Identify which cell holds the provided text, then report its (x, y) central coordinate. 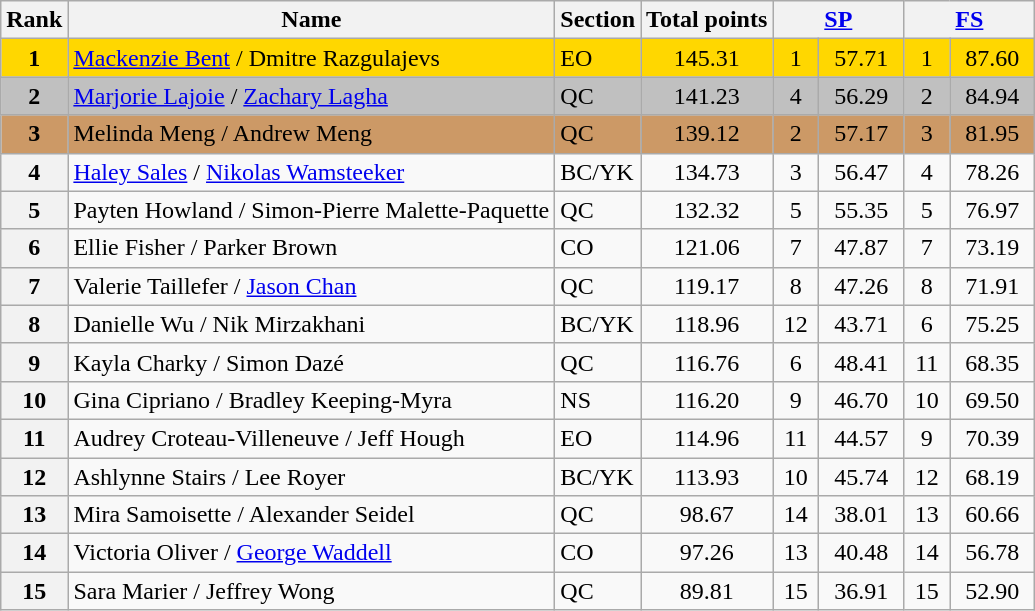
Name (312, 20)
Danielle Wu / Nik Mirzakhani (312, 324)
NS (598, 400)
Gina Cipriano / Bradley Keeping-Myra (312, 400)
Melinda Meng / Andrew Meng (312, 134)
87.60 (992, 58)
52.90 (992, 591)
Total points (707, 20)
89.81 (707, 591)
116.20 (707, 400)
43.71 (862, 324)
76.97 (992, 210)
69.50 (992, 400)
97.26 (707, 553)
71.91 (992, 286)
Marjorie Lajoie / Zachary Lagha (312, 96)
57.71 (862, 58)
141.23 (707, 96)
SP (838, 20)
Haley Sales / Nikolas Wamsteeker (312, 172)
56.47 (862, 172)
119.17 (707, 286)
139.12 (707, 134)
134.73 (707, 172)
73.19 (992, 248)
56.78 (992, 553)
46.70 (862, 400)
FS (970, 20)
Payten Howland / Simon-Pierre Malette-Paquette (312, 210)
121.06 (707, 248)
47.87 (862, 248)
113.93 (707, 477)
75.25 (992, 324)
132.32 (707, 210)
Victoria Oliver / George Waddell (312, 553)
36.91 (862, 591)
60.66 (992, 515)
70.39 (992, 438)
98.67 (707, 515)
68.35 (992, 362)
Section (598, 20)
Rank (34, 20)
116.76 (707, 362)
81.95 (992, 134)
45.74 (862, 477)
56.29 (862, 96)
44.57 (862, 438)
Valerie Taillefer / Jason Chan (312, 286)
68.19 (992, 477)
48.41 (862, 362)
Kayla Charky / Simon Dazé (312, 362)
38.01 (862, 515)
57.17 (862, 134)
Audrey Croteau-Villeneuve / Jeff Hough (312, 438)
118.96 (707, 324)
Sara Marier / Jeffrey Wong (312, 591)
145.31 (707, 58)
Ashlynne Stairs / Lee Royer (312, 477)
Mira Samoisette / Alexander Seidel (312, 515)
Mackenzie Bent / Dmitre Razgulajevs (312, 58)
114.96 (707, 438)
Ellie Fisher / Parker Brown (312, 248)
47.26 (862, 286)
78.26 (992, 172)
40.48 (862, 553)
55.35 (862, 210)
84.94 (992, 96)
